Return the [x, y] coordinate for the center point of the cell that contains the specified text.  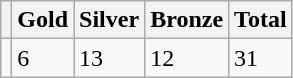
13 [110, 58]
12 [187, 58]
6 [43, 58]
Gold [43, 20]
Bronze [187, 20]
Total [261, 20]
Silver [110, 20]
31 [261, 58]
